Search for the cell housing the specified text and yield its (x, y) center coordinate. 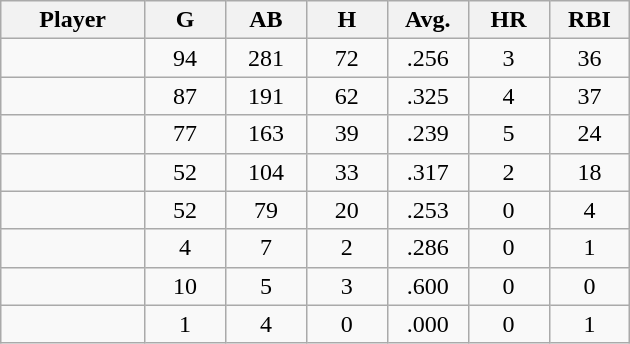
94 (186, 58)
RBI (590, 20)
20 (346, 210)
191 (266, 96)
72 (346, 58)
62 (346, 96)
.000 (428, 324)
.325 (428, 96)
HR (508, 20)
.317 (428, 172)
Player (73, 20)
.600 (428, 286)
163 (266, 134)
G (186, 20)
10 (186, 286)
104 (266, 172)
33 (346, 172)
24 (590, 134)
AB (266, 20)
36 (590, 58)
37 (590, 96)
H (346, 20)
.239 (428, 134)
.286 (428, 248)
281 (266, 58)
.256 (428, 58)
7 (266, 248)
39 (346, 134)
.253 (428, 210)
18 (590, 172)
87 (186, 96)
77 (186, 134)
Avg. (428, 20)
79 (266, 210)
